Scan for the cell matching the given text and deliver its [x, y] coordinate at center. 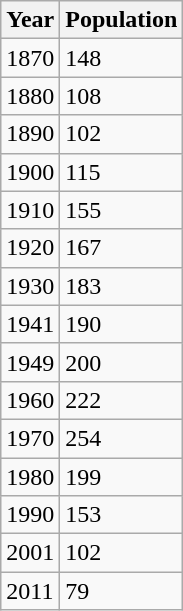
2001 [30, 553]
1960 [30, 400]
1990 [30, 515]
183 [122, 286]
2011 [30, 591]
Year [30, 20]
108 [122, 96]
153 [122, 515]
155 [122, 210]
200 [122, 362]
167 [122, 248]
79 [122, 591]
148 [122, 58]
1900 [30, 172]
222 [122, 400]
1880 [30, 96]
1941 [30, 324]
254 [122, 438]
1910 [30, 210]
1970 [30, 438]
190 [122, 324]
1930 [30, 286]
1949 [30, 362]
Population [122, 20]
1980 [30, 477]
115 [122, 172]
199 [122, 477]
1920 [30, 248]
1890 [30, 134]
1870 [30, 58]
